Locate the cell with the specified text and output its (X, Y) center coordinate. 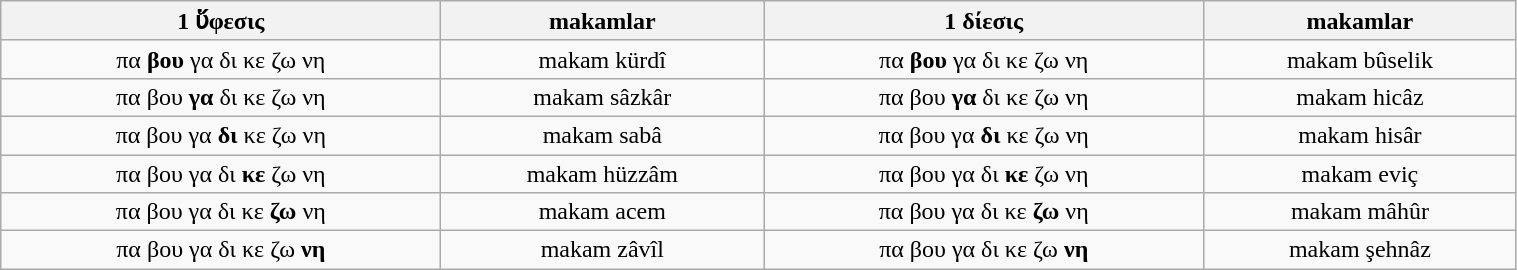
makam sâzkâr (602, 97)
makam hicâz (1360, 97)
1 ὕφεσις (221, 21)
makam bûselik (1360, 59)
makam kürdî (602, 59)
makam hüzzâm (602, 173)
makam eviç (1360, 173)
makam hisâr (1360, 135)
makam acem (602, 212)
makam zâvîl (602, 250)
1 δίεσις (984, 21)
makam mâhûr (1360, 212)
makam şehnâz (1360, 250)
makam sabâ (602, 135)
